Extract the [X, Y] coordinate from the center of the cell holding the provided text.  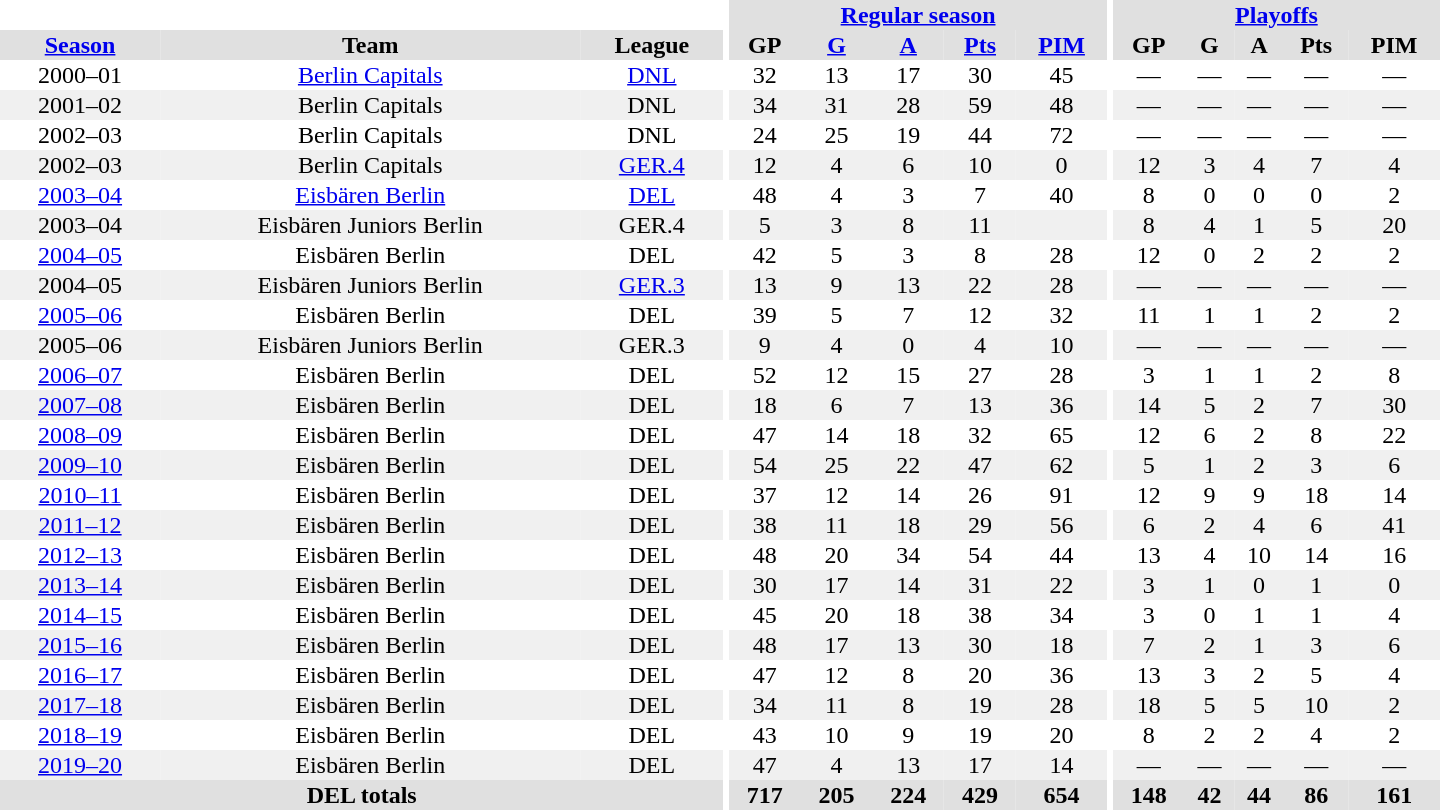
Regular season [918, 15]
2016–17 [80, 675]
654 [1062, 795]
2014–15 [80, 615]
41 [1394, 525]
62 [1062, 465]
717 [765, 795]
59 [980, 105]
16 [1394, 555]
27 [980, 375]
26 [980, 495]
86 [1316, 795]
2008–09 [80, 435]
League [652, 45]
DEL totals [362, 795]
43 [765, 735]
2018–19 [80, 735]
161 [1394, 795]
2009–10 [80, 465]
Season [80, 45]
2007–08 [80, 405]
40 [1062, 195]
224 [908, 795]
72 [1062, 135]
91 [1062, 495]
37 [765, 495]
2010–11 [80, 495]
65 [1062, 435]
2001–02 [80, 105]
15 [908, 375]
Playoffs [1276, 15]
Team [370, 45]
2017–18 [80, 705]
2011–12 [80, 525]
148 [1149, 795]
24 [765, 135]
56 [1062, 525]
2013–14 [80, 585]
2006–07 [80, 375]
39 [765, 315]
2012–13 [80, 555]
52 [765, 375]
2019–20 [80, 765]
2000–01 [80, 75]
429 [980, 795]
205 [837, 795]
2015–16 [80, 645]
29 [980, 525]
